Detect which cell encompasses the target text, then output its (X, Y) center coordinate. 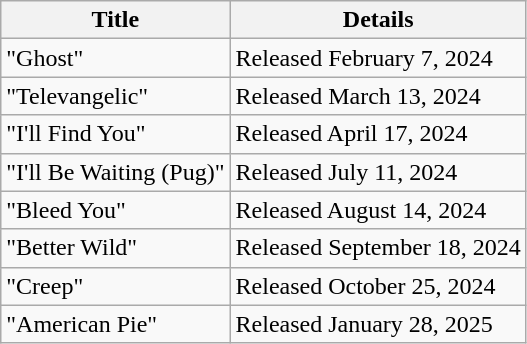
"I'll Be Waiting (Pug)" (116, 172)
Title (116, 20)
"Bleed You" (116, 210)
"Creep" (116, 286)
Released September 18, 2024 (378, 248)
Released February 7, 2024 (378, 58)
"Televangelic" (116, 96)
"Ghost" (116, 58)
Released July 11, 2024 (378, 172)
Released April 17, 2024 (378, 134)
Released January 28, 2025 (378, 324)
"I'll Find You" (116, 134)
"American Pie" (116, 324)
Released March 13, 2024 (378, 96)
"Better Wild" (116, 248)
Details (378, 20)
Released October 25, 2024 (378, 286)
Released August 14, 2024 (378, 210)
